From the cell containing the given text, extract its center point as [x, y] coordinate. 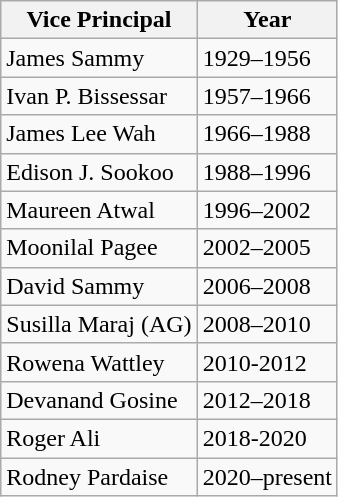
2020–present [267, 477]
David Sammy [99, 286]
1996–2002 [267, 210]
1957–1966 [267, 96]
1929–1956 [267, 58]
2010-2012 [267, 362]
James Lee Wah [99, 134]
1988–1996 [267, 172]
Rowena Wattley [99, 362]
Rodney Pardaise [99, 477]
James Sammy [99, 58]
Ivan P. Bissessar [99, 96]
Edison J. Sookoo [99, 172]
Devanand Gosine [99, 400]
Vice Principal [99, 20]
Maureen Atwal [99, 210]
1966–1988 [267, 134]
Moonilal Pagee [99, 248]
Year [267, 20]
2008–2010 [267, 324]
2012–2018 [267, 400]
Roger Ali [99, 438]
2006–2008 [267, 286]
Susilla Maraj (AG) [99, 324]
2002–2005 [267, 248]
2018-2020 [267, 438]
